Determine the (X, Y) coordinate at the center of the cell enclosing the given text.  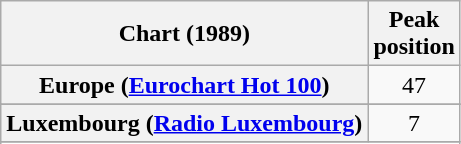
Luxembourg (Radio Luxembourg) (184, 123)
Peakposition (414, 34)
Europe (Eurochart Hot 100) (184, 85)
Chart (1989) (184, 34)
47 (414, 85)
7 (414, 123)
